Identify which cell holds the provided text, then report its (X, Y) central coordinate. 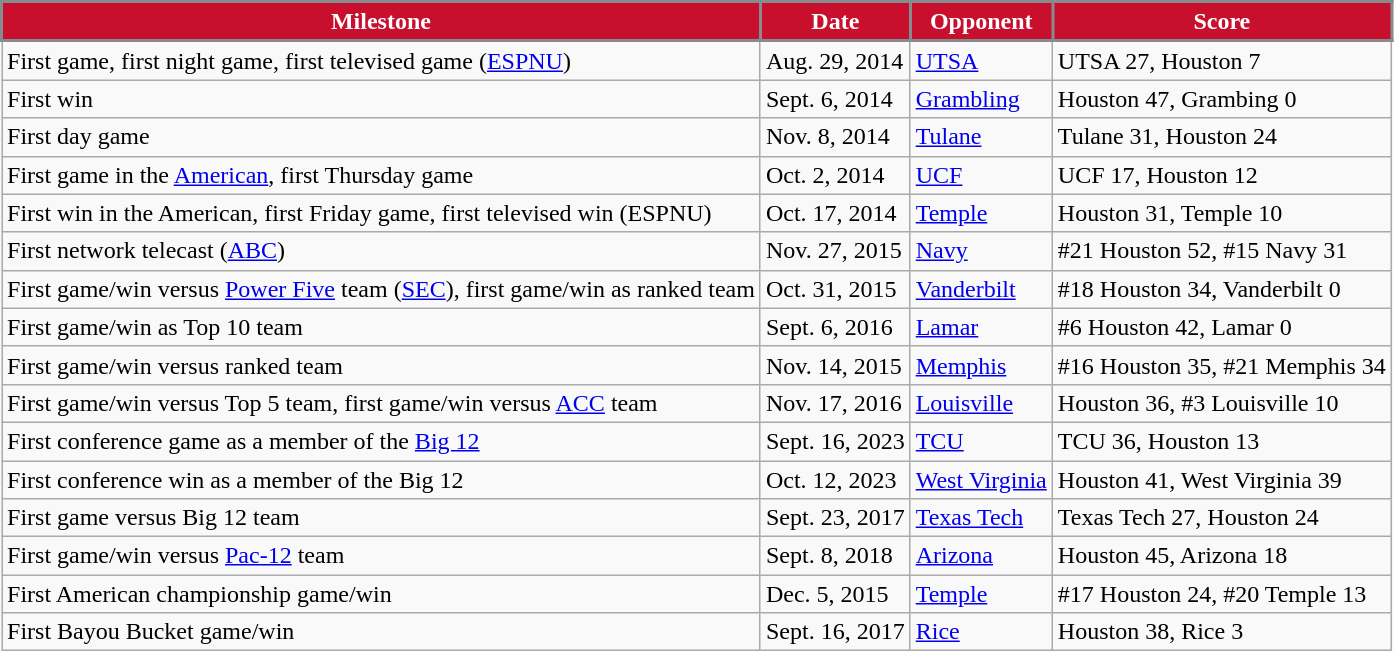
First Bayou Bucket game/win (382, 632)
Arizona (981, 556)
#21 Houston 52, #15 Navy 31 (1222, 251)
Sept. 8, 2018 (835, 556)
UTSA 27, Houston 7 (1222, 60)
UCF (981, 175)
Houston 41, West Virginia 39 (1222, 479)
First win (382, 99)
UCF 17, Houston 12 (1222, 175)
Houston 38, Rice 3 (1222, 632)
Oct. 2, 2014 (835, 175)
Oct. 31, 2015 (835, 289)
First day game (382, 137)
Date (835, 22)
First conference win as a member of the Big 12 (382, 479)
First game/win as Top 10 team (382, 327)
West Virginia (981, 479)
Nov. 14, 2015 (835, 365)
Houston 36, #3 Louisville 10 (1222, 403)
Lamar (981, 327)
TCU 36, Houston 13 (1222, 441)
TCU (981, 441)
Texas Tech 27, Houston 24 (1222, 518)
Houston 47, Grambing 0 (1222, 99)
Sept. 6, 2016 (835, 327)
First game/win versus Power Five team (SEC), first game/win as ranked team (382, 289)
Nov. 17, 2016 (835, 403)
Nov. 8, 2014 (835, 137)
UTSA (981, 60)
Tulane 31, Houston 24 (1222, 137)
Navy (981, 251)
#16 Houston 35, #21 Memphis 34 (1222, 365)
Dec. 5, 2015 (835, 594)
Grambling (981, 99)
First game/win versus ranked team (382, 365)
Nov. 27, 2015 (835, 251)
Houston 31, Temple 10 (1222, 213)
Opponent (981, 22)
First win in the American, first Friday game, first televised win (ESPNU) (382, 213)
Sept. 6, 2014 (835, 99)
First network telecast (ABC) (382, 251)
Aug. 29, 2014 (835, 60)
Milestone (382, 22)
Sept. 23, 2017 (835, 518)
First game in the American, first Thursday game (382, 175)
First game/win versus Pac-12 team (382, 556)
Oct. 17, 2014 (835, 213)
#17 Houston 24, #20 Temple 13 (1222, 594)
#6 Houston 42, Lamar 0 (1222, 327)
First American championship game/win (382, 594)
#18 Houston 34, Vanderbilt 0 (1222, 289)
First conference game as a member of the Big 12 (382, 441)
First game, first night game, first televised game (ESPNU) (382, 60)
Vanderbilt (981, 289)
Memphis (981, 365)
First game versus Big 12 team (382, 518)
Rice (981, 632)
Sept. 16, 2017 (835, 632)
Score (1222, 22)
First game/win versus Top 5 team, first game/win versus ACC team (382, 403)
Louisville (981, 403)
Oct. 12, 2023 (835, 479)
Houston 45, Arizona 18 (1222, 556)
Texas Tech (981, 518)
Tulane (981, 137)
Sept. 16, 2023 (835, 441)
